Locate the cell with the specified text and output its (X, Y) center coordinate. 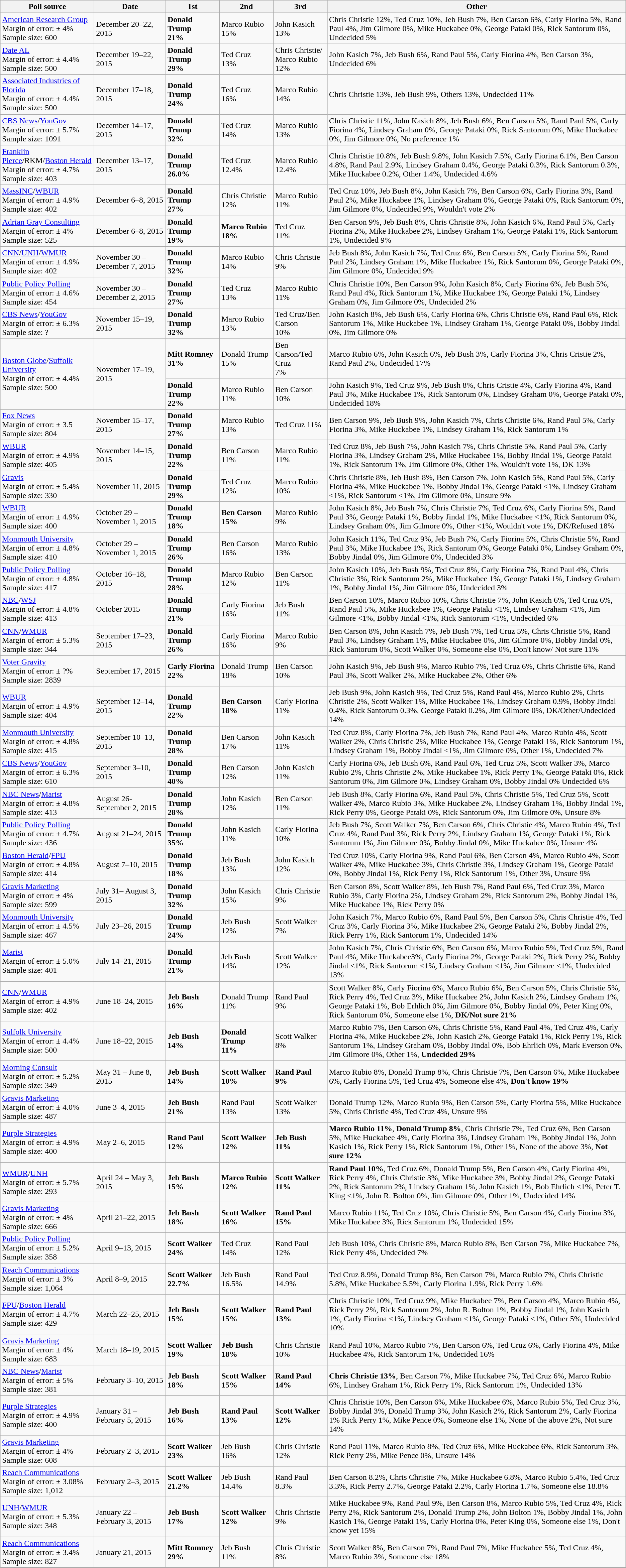
John Kasich11% (246, 834)
Reach CommunicationsMargin of error: ± 3.08% Sample size: 1,012 (47, 1482)
John Kasich 12% (300, 864)
Ben Carson10% (300, 394)
Chris Christie10% (300, 1349)
Gravis MarketingMargin of error: ± 4% Sample size: 666 (47, 1217)
Jeb Bush12% (246, 926)
Donald Trump35% (193, 834)
November 17–19, 2015 (130, 374)
Carly Fiorina 10% (300, 834)
Rand Paul8.3% (300, 1482)
Gravis MarketingMargin of error: ± 4.0% Sample size: 487 (47, 1107)
Jeb Bush 10%, Chris Christie 8%, Marco Rubio 8%, Ben Carson 7%, Mike Huckabee 7%, Rick Perry 4%, Undecided 7% (477, 1248)
November 11, 2015 (130, 486)
CBS News/YouGovMargin of error: ± 6.3% Sample size: ? (47, 323)
John Kasich 9%, Jeb Bush 9%, Marco Rubio 7%, Ted Cruz 6%, Chris Christie 6%, Rand Paul 3%, Scott Walker 2%, Mike Huckabee 2%, Other 6% (477, 671)
November 15–17, 2015 (130, 425)
Ted Cruz/Ben Carson10% (300, 323)
Associated Industries of FloridaMargin of error: ± 4.4% Sample size: 500 (47, 94)
January 31 – February 5, 2015 (130, 1415)
December 13–17, 2015 (130, 165)
May 2–6, 2015 (130, 1142)
May 31 – June 8, 2015 (130, 1076)
Scott Walker21.2% (193, 1482)
WBURMargin of error: ± 4.9% Sample size: 405 (47, 456)
November 30 – December 7, 2015 (130, 262)
Ted Cruz12% (246, 486)
Jeb Bush14.4% (246, 1482)
Mitt Romney31% (193, 358)
2nd (246, 7)
Ben Carson/Ted Cruz7% (300, 358)
Jeb Bush21% (193, 1107)
October 2015 (130, 609)
Scott Walker19% (193, 1349)
Boston Globe/Suffolk UniversityMargin of error: ± 4.4% Sample size: 500 (47, 374)
Chris Christie/Marco Rubio12% (300, 59)
WBURMargin of error: ± 4.9% Sample size: 404 (47, 706)
Scott Walker24% (193, 1248)
Scott Walker11% (300, 1182)
July 23–26, 2015 (130, 926)
Ben Carson18% (246, 706)
NBC News/MaristMargin of error: ± 4.8% Sample size: 413 (47, 803)
Public Policy PollingMargin of error: ± 4.7% Sample size: 436 (47, 834)
Ben Carson16% (246, 548)
February 3–10, 2015 (130, 1380)
1st (193, 7)
GravisMargin of error: ± 5.4% Sample size: 330 (47, 486)
Marco Rubio14% (300, 94)
Ted Cruz12.4% (246, 165)
August 7–10, 2015 (130, 864)
Rand Paul 11%, Marco Rubio 8%, Ted Cruz 6%, Mike Huckabee 6%, Rick Santorum 3%, Rick Perry 2%, Mike Pence 0%, Unsure 14% (477, 1451)
Scott Walker 7% (300, 926)
Morning ConsultMargin of error: ± 5.2% Sample size: 349 (47, 1076)
Chris Christie 13%, Ben Carson 7%, Mike Huckabee 7%, Ted Cruz 6%, Marco Rubio 6%, Lindsey Graham 1%, Rick Perry 1%, Rick Santorum 1%, Undecided 13% (477, 1380)
Reach CommunicationsMargin of error: ± 3% Sample size: 1,064 (47, 1279)
Rand Paul14% (300, 1380)
September 10–13, 2015 (130, 741)
December 19–22, 2015 (130, 59)
January 21, 2015 (130, 1552)
Chris Christie 13%, Jeb Bush 9%, Others 13%, Undecided 11% (477, 94)
Scott Walker10% (246, 1076)
CNN/WMURMargin of error: ± 5.3% Sample size: 344 (47, 640)
Marco Rubio12.4% (300, 165)
Public Policy PollingMargin of error: ± 4.6% Sample size: 454 (47, 292)
Ted Cruz16% (246, 94)
July 14–21, 2015 (130, 961)
August 26- September 2, 2015 (130, 803)
December 20–22, 2015 (130, 28)
September 3–10, 2015 (130, 772)
Marco Rubio 10% (300, 486)
Rand Paul14.9% (300, 1279)
Public Policy PollingMargin of error: ± 5.2% Sample size: 358 (47, 1248)
Jeb Bush 11% (300, 609)
Gravis MarketingMargin of error: ± 4% Sample size: 608 (47, 1451)
Other (477, 7)
December 14–17, 2015 (130, 130)
Gravis MarketingMargin of error: ± 4% Sample size: 599 (47, 895)
Donald Trump 12%, Marco Rubio 9%, Ben Carson 5%, Carly Fiorina 5%, Mike Huckabee 5%, Chris Christie 4%, Ted Cruz 4%, Unsure 9% (477, 1107)
June 18–22, 2015 (130, 1041)
Public Policy PollingMargin of error: ± 4.8% Sample size: 417 (47, 579)
April 9–13, 2015 (130, 1248)
Marco Rubio18% (246, 231)
June 3–4, 2015 (130, 1107)
Ben Carson12% (246, 772)
April 24 – May 3, 2015 (130, 1182)
Jeb Bush17% (193, 1517)
Chris Christie8% (300, 1552)
Ben Carson11% (246, 456)
Chris Christie9% (300, 1517)
Ted Cruz11% (300, 231)
Scott Walker23% (193, 1451)
Poll source (47, 7)
Scott Walker8% (300, 1041)
Monmouth UniversityMargin of error: ± 4.8% Sample size: 410 (47, 548)
September 17, 2015 (130, 671)
Rand Paul 10%, Marco Rubio 7%, Ben Carson 6%, Ted Cruz 6%, Carly Fiorina 4%, Mike Huckabee 4%, Rick Santorum 1%, Undecided 16% (477, 1349)
Marco Rubio 8%, Donald Trump 8%, Chris Christie 7%, Ben Carson 6%, Mike Huckabee 6%, Carly Fiorina 5%, Ted Cruz 4%, Someone else 4%, Don't know 19% (477, 1076)
John Kasich 7%, Jeb Bush 6%, Rand Paul 5%, Carly Fiorina 4%, Ben Carson 3%, Undecided 6% (477, 59)
July 31– August 3, 2015 (130, 895)
American Research GroupMargin of error: ± 4% Sample size: 600 (47, 28)
November 30 – December 2, 2015 (130, 292)
MassINC/WBURMargin of error: ± 4.9% Sample size: 402 (47, 200)
CBS News/YouGovMargin of error: ± 5.7% Sample size: 1091 (47, 130)
Date ALMargin of error: ± 4.4% Sample size: 500 (47, 59)
Marco Rubio 11% (300, 456)
Scott Walker22.7% (193, 1279)
Carly Fiorina 11% (300, 706)
CNN/WMURMargin of error: ± 4.9% Sample size: 402 (47, 1001)
Reach CommunicationsMargin of error: ± 3.4% Sample size: 827 (47, 1552)
Marco Rubio 11%, Ted Cruz 10%, Chris Christie 5%, Ben Carson 4%, Carly Fiorina 3%, Mike Huckabee 3%, Rick Santorum 1%, Undecided 15% (477, 1217)
Marco Rubio 14% (246, 262)
Marco Rubio 6%, John Kasich 6%, Jeb Bush 3%, Carly Fiorina 3%, Chris Cristie 2%, Rand Paul 2%, Undecided 17% (477, 358)
Marco Rubio15% (246, 28)
WBURMargin of error: ± 4.9% Sample size: 400 (47, 517)
Jeb Bush13% (246, 864)
Ted Cruz 11% (300, 425)
Scott Walker13% (300, 1107)
WMUR/UNHMargin of error: ± 5.7% Sample size: 293 (47, 1182)
Monmouth UniversityMargin of error: ± 4.8% Sample size: 415 (47, 741)
Carly Fiorina22% (193, 671)
NBC/WSJMargin of error: ± 4.8% Sample size: 413 (47, 609)
Boston Herald/FPUMargin of error: ± 4.8% Sample size: 414 (47, 864)
Jeb Bush16.5% (246, 1279)
NBC News/MaristMargin of error: ± 5% Sample size: 381 (47, 1380)
Adrian Gray ConsultingMargin of error: ± 4% Sample size: 525 (47, 231)
October 16–18, 2015 (130, 579)
Voter GravityMargin of error: ± ?% Sample size: 2839 (47, 671)
September 12–14, 2015 (130, 706)
Mitt Romney29% (193, 1552)
FPU/Boston HeraldMargin of error: ± 4.7% Sample size: 429 (47, 1314)
Fox NewsMargin of error: ± 3.5 Sample size: 804 (47, 425)
CNN/UNH/WMURMargin of error: ± 4.9% Sample size: 402 (47, 262)
Scott Walker 12% (300, 961)
Donald Trump19% (193, 231)
Donald Trump40% (193, 772)
Monmouth UniversityMargin of error: ± 4.5% Sample size: 467 (47, 926)
Sulfolk UniversityMargin of error: ± 4.4% Sample size: 500 (47, 1041)
MaristMargin of error: ± 5.0% Sample size: 401 (47, 961)
John Kasich15% (246, 895)
Donald Trump26.0% (193, 165)
Ben Carson 10% (300, 671)
Scott Walker16% (246, 1217)
Date (130, 7)
March 18–19, 2015 (130, 1349)
Donald Trump15% (246, 358)
Rand Paul15% (300, 1217)
November 15–19, 2015 (130, 323)
John Kasich12% (246, 803)
John Kasich13% (300, 28)
April 8–9, 2015 (130, 1279)
3rd (300, 7)
November 14–15, 2015 (130, 456)
December 17–18, 2015 (130, 94)
Ben Carson17% (246, 741)
Gravis MarketingMargin of error: ± 4% Sample size: 683 (47, 1349)
Ben Carson 9%, Jeb Bush 9%, John Kasich 7%, Chris Christie 6%, Rand Paul 5%, Carly Fiorina 3%, Mike Huckabee 1%, Lindsey Graham 1%, Rick Santorum 1% (477, 425)
June 18–24, 2015 (130, 1001)
March 22–25, 2015 (130, 1314)
UNH/WMURMargin of error: ± 5.3% Sample size: 348 (47, 1517)
August 21–24, 2015 (130, 834)
Scott Walker 8%, Ben Carson 7%, Rand Paul 7%, Mike Huckabee 5%, Ted Cruz 4%, Marco Rubio 3%, Someone else 18% (477, 1552)
January 22 – February 3, 2015 (130, 1517)
April 21–22, 2015 (130, 1217)
Franklin Pierce/RKM/Boston HeraldMargin of error: ± 4.7% Sample size: 403 (47, 165)
September 17–23, 2015 (130, 640)
CBS News/YouGovMargin of error: ± 6.3% Sample size: 610 (47, 772)
Ted Cruz 8.9%, Donald Trump 8%, Ben Carson 7%, Marco Rubio 7%, Chris Christie 5.8%, Mike Huckabee 5.5%, Carly Fiorina 1.9%, Rick Perry 1.6% (477, 1279)
Ben Carson15% (246, 517)
